Provide the (x, y) coordinate of the cell's center where the given text is located.  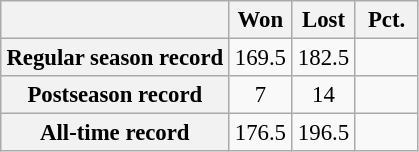
Postseason record (115, 95)
196.5 (324, 133)
7 (260, 95)
Pct. (386, 20)
Lost (324, 20)
176.5 (260, 133)
Regular season record (115, 58)
169.5 (260, 58)
182.5 (324, 58)
Won (260, 20)
14 (324, 95)
All-time record (115, 133)
